Extract the (X, Y) coordinate from the center of the cell holding the provided text.  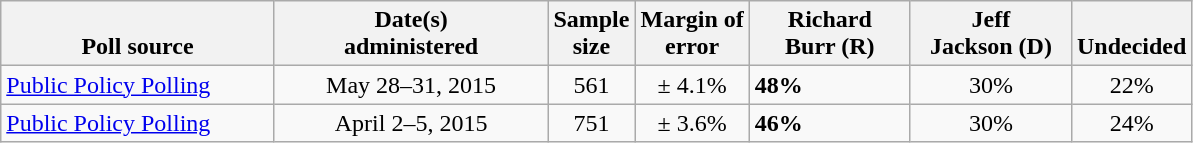
RichardBurr (R) (830, 34)
± 4.1% (692, 85)
Undecided (1131, 34)
22% (1131, 85)
Date(s)administered (411, 34)
JeffJackson (D) (990, 34)
Margin oferror (692, 34)
751 (592, 123)
± 3.6% (692, 123)
Poll source (138, 34)
24% (1131, 123)
April 2–5, 2015 (411, 123)
48% (830, 85)
561 (592, 85)
Samplesize (592, 34)
May 28–31, 2015 (411, 85)
46% (830, 123)
